Determine the (X, Y) coordinate at the center of the cell enclosing the given text.  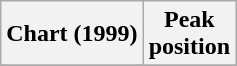
Peakposition (189, 34)
Chart (1999) (72, 34)
